From the cell containing the given text, extract its center point as (X, Y) coordinate. 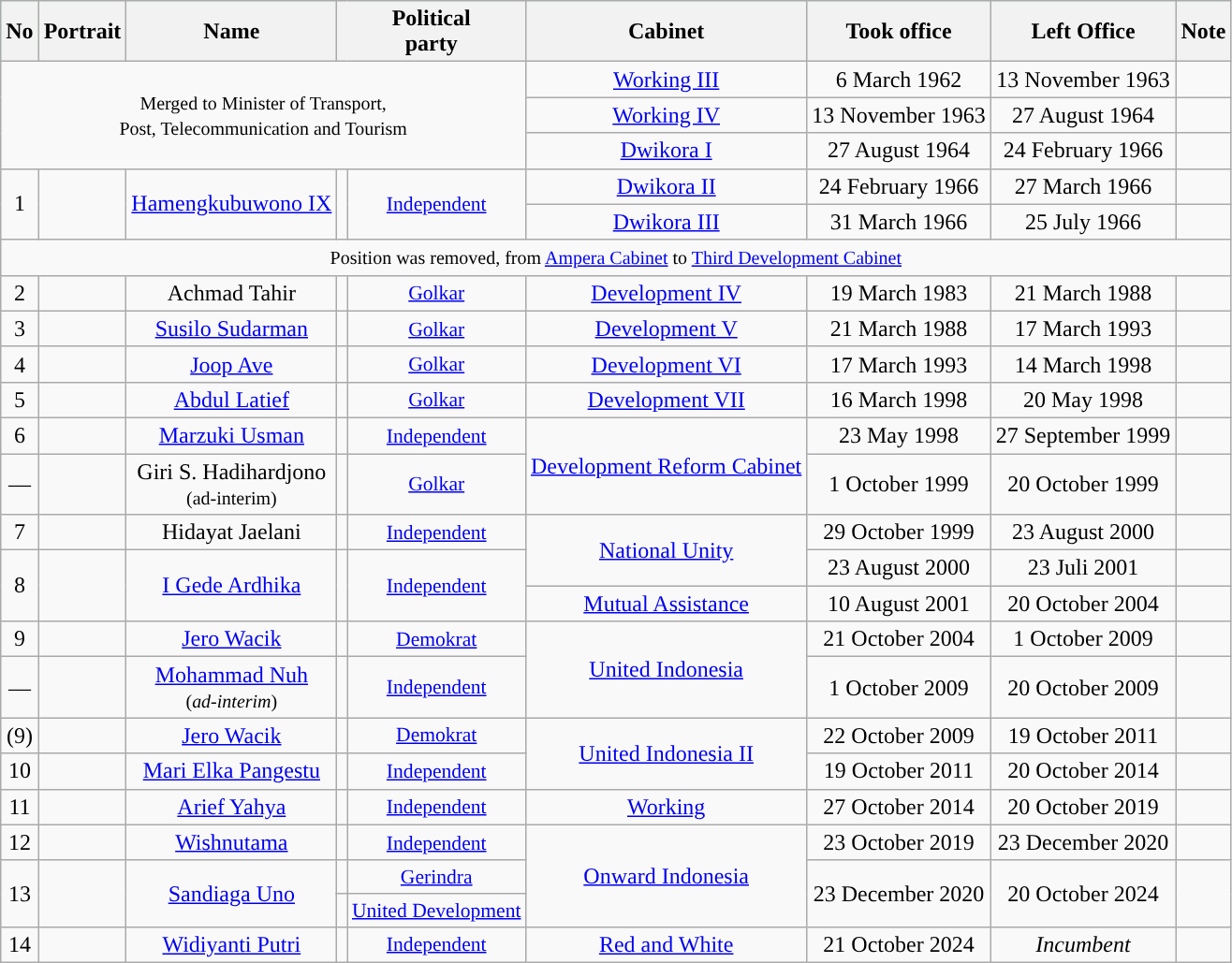
Merged to Minister of Transport, Post, Telecommunication and Tourism (264, 115)
Marzuki Usman (232, 435)
Mutual Assistance (666, 604)
27 October 2014 (899, 807)
20 October 2014 (1083, 771)
9 (20, 639)
(9) (20, 736)
United Indonesia II (666, 753)
20 October 2019 (1083, 807)
Working (666, 807)
22 October 2009 (899, 736)
31 March 1966 (899, 222)
1 (20, 204)
Cabinet (666, 32)
Dwikora I (666, 151)
Achmad Tahir (232, 293)
12 (20, 842)
14 March 1998 (1083, 364)
Development V (666, 328)
Gerindra (436, 877)
23 October 2019 (899, 842)
Hamengkubuwono IX (232, 204)
Widiyanti Putri (232, 944)
Politicalparty (432, 32)
6 (20, 435)
11 (20, 807)
Incumbent (1083, 944)
Working IV (666, 115)
14 (20, 944)
Development VI (666, 364)
25 July 1966 (1083, 222)
20 October 2024 (1083, 893)
Mohammad Nuh (ad-interim) (232, 687)
Note (1204, 32)
Position was removed, from Ampera Cabinet to Third Development Cabinet (616, 257)
20 May 1998 (1083, 400)
United Development (436, 911)
4 (20, 364)
Hidayat Jaelani (232, 533)
20 October 1999 (1083, 483)
No (20, 32)
Onward Indonesia (666, 876)
Wishnutama (232, 842)
Dwikora III (666, 222)
Giri S. Hadihardjono(ad-interim) (232, 483)
10 (20, 771)
Sandiaga Uno (232, 893)
29 October 1999 (899, 533)
Joop Ave (232, 364)
6 March 1962 (899, 80)
3 (20, 328)
20 October 2009 (1083, 687)
19 March 1983 (899, 293)
Took office (899, 32)
27 September 1999 (1083, 435)
Development IV (666, 293)
Working III (666, 80)
Red and White (666, 944)
Arief Yahya (232, 807)
7 (20, 533)
2 (20, 293)
Susilo Sudarman (232, 328)
Portrait (82, 32)
20 October 2004 (1083, 604)
United Indonesia (666, 670)
5 (20, 400)
Development VII (666, 400)
Left Office (1083, 32)
Abdul Latief (232, 400)
National Unity (666, 550)
23 Juli 2001 (1083, 568)
21 October 2024 (899, 944)
Dwikora II (666, 186)
1 October 1999 (899, 483)
Development Reform Cabinet (666, 466)
Name (232, 32)
8 (20, 586)
Mari Elka Pangestu (232, 771)
23 May 1998 (899, 435)
16 March 1998 (899, 400)
10 August 2001 (899, 604)
13 (20, 893)
I Gede Ardhika (232, 586)
27 March 1966 (1083, 186)
21 October 2004 (899, 639)
